Scan for the cell matching the given text and deliver its [X, Y] coordinate at center. 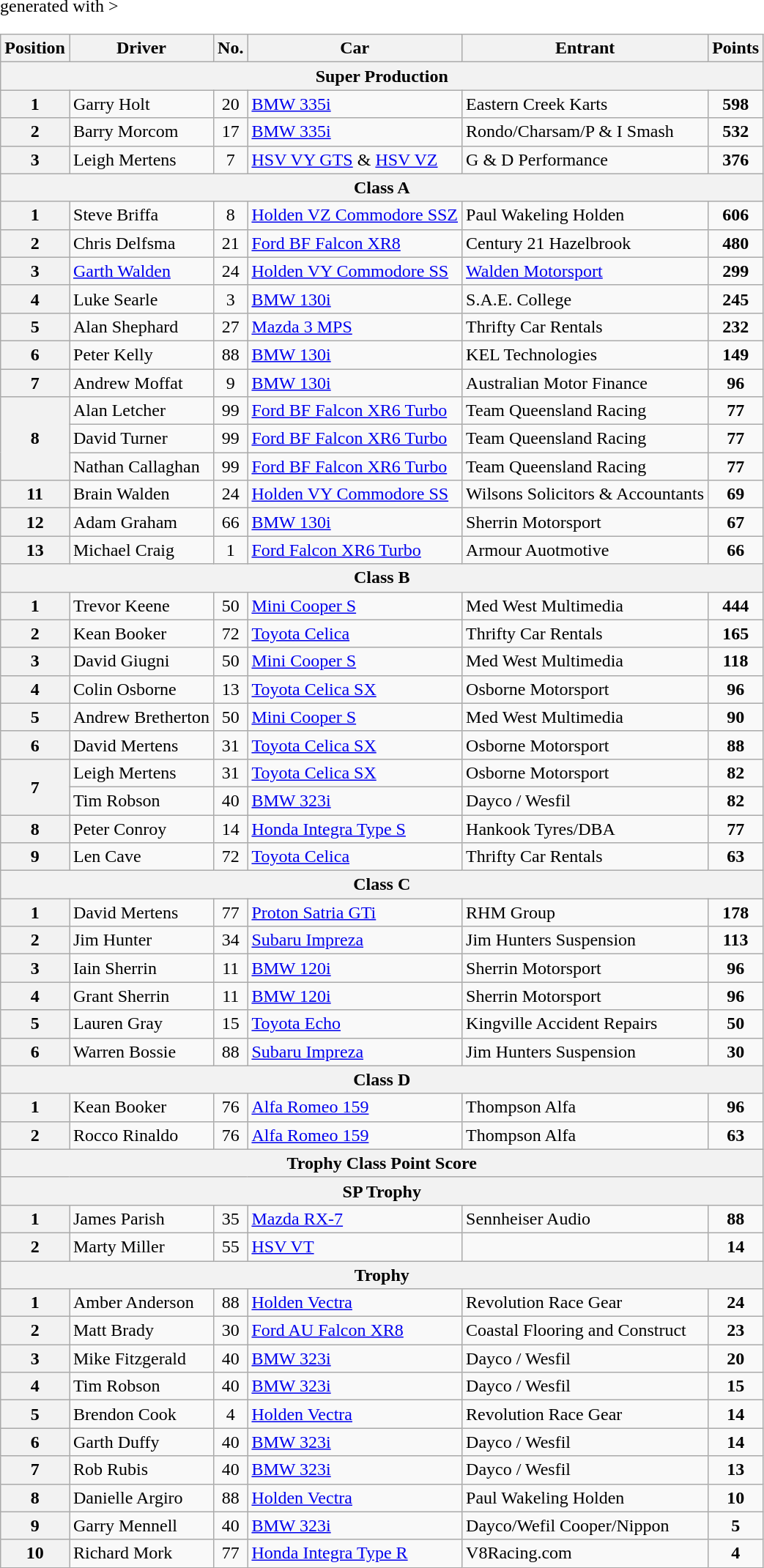
Class C [382, 885]
444 [735, 606]
Sennheiser Audio [585, 1219]
Richard Mork [141, 1553]
Entrant [585, 48]
Coastal Flooring and Construct [585, 1331]
118 [735, 661]
Brain Walden [141, 494]
RHM Group [585, 913]
Danielle Argiro [141, 1498]
S.A.E. College [585, 299]
Trophy [382, 1275]
69 [735, 494]
HSV VY GTS & HSV VZ [355, 160]
Class D [382, 1080]
Class B [382, 578]
Class A [382, 187]
Holden VZ Commodore SSZ [355, 215]
Len Cave [141, 857]
Matt Brady [141, 1331]
606 [735, 215]
No. [231, 48]
Lauren Gray [141, 1024]
Warren Bossie [141, 1052]
90 [735, 717]
532 [735, 132]
Iain Sherrin [141, 968]
598 [735, 104]
Eastern Creek Karts [585, 104]
Grant Sherrin [141, 996]
Walden Motorsport [585, 271]
245 [735, 299]
149 [735, 354]
178 [735, 913]
Honda Integra Type S [355, 828]
Nathan Callaghan [141, 467]
David Turner [141, 439]
165 [735, 633]
Barry Morcom [141, 132]
Kingville Accident Repairs [585, 1024]
Hankook Tyres/DBA [585, 828]
Rocco Rinaldo [141, 1135]
Wilsons Solicitors & Accountants [585, 494]
Australian Motor Finance [585, 383]
17 [231, 132]
Ford BF Falcon XR8 [355, 243]
34 [231, 940]
Chris Delfsma [141, 243]
Rob Rubis [141, 1470]
Dayco/Wefil Cooper/Nippon [585, 1526]
Ford Falcon XR6 Turbo [355, 550]
KEL Technologies [585, 354]
Driver [141, 48]
Position [35, 48]
HSV VT [355, 1246]
SP Trophy [382, 1191]
Peter Conroy [141, 828]
Rondo/Charsam/P & I Smash [585, 132]
67 [735, 522]
James Parish [141, 1219]
Super Production [382, 76]
V8Racing.com [585, 1553]
David Giugni [141, 661]
Alan Letcher [141, 411]
Car [355, 48]
Andrew Moffat [141, 383]
Michael Craig [141, 550]
Honda Integra Type R [355, 1553]
Garry Mennell [141, 1526]
35 [231, 1219]
Alan Shephard [141, 327]
Century 21 Hazelbrook [585, 243]
Garry Holt [141, 104]
Peter Kelly [141, 354]
Garth Walden [141, 271]
Toyota Echo [355, 1024]
232 [735, 327]
Ford AU Falcon XR8 [355, 1331]
Andrew Bretherton [141, 717]
55 [231, 1246]
Colin Osborne [141, 689]
G & D Performance [585, 160]
113 [735, 940]
Amber Anderson [141, 1303]
Proton Satria GTi [355, 913]
Trevor Keene [141, 606]
376 [735, 160]
Mazda 3 MPS [355, 327]
Mike Fitzgerald [141, 1359]
27 [231, 327]
Adam Graham [141, 522]
Steve Briffa [141, 215]
Trophy Class Point Score [382, 1163]
Mazda RX-7 [355, 1219]
Armour Auotmotive [585, 550]
Luke Searle [141, 299]
Jim Hunter [141, 940]
Points [735, 48]
Marty Miller [141, 1246]
21 [231, 243]
480 [735, 243]
Garth Duffy [141, 1442]
23 [735, 1331]
12 [35, 522]
Brendon Cook [141, 1414]
299 [735, 271]
